Pinpoint the cell where the given text exists, returning its (X, Y) midpoint coordinate. 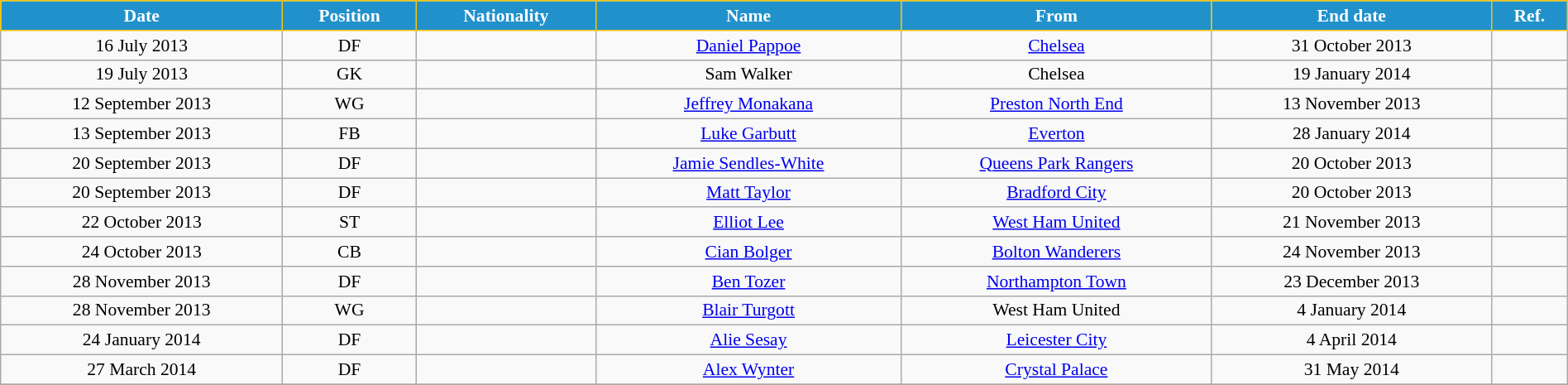
From (1057, 16)
Alex Wynter (748, 370)
4 January 2014 (1351, 310)
Ben Tozer (748, 282)
Blair Turgott (748, 310)
12 September 2013 (142, 104)
Nationality (506, 16)
Preston North End (1057, 104)
16 July 2013 (142, 46)
Ref. (1530, 16)
Matt Taylor (748, 193)
21 November 2013 (1351, 223)
Jamie Sendles-White (748, 163)
Bradford City (1057, 193)
19 January 2014 (1351, 75)
27 March 2014 (142, 370)
Name (748, 16)
Elliot Lee (748, 223)
Position (350, 16)
Luke Garbutt (748, 134)
28 January 2014 (1351, 134)
FB (350, 134)
13 September 2013 (142, 134)
Date (142, 16)
31 May 2014 (1351, 370)
4 April 2014 (1351, 340)
Cian Bolger (748, 252)
24 November 2013 (1351, 252)
Daniel Pappoe (748, 46)
Everton (1057, 134)
GK (350, 75)
23 December 2013 (1351, 282)
22 October 2013 (142, 223)
Bolton Wanderers (1057, 252)
ST (350, 223)
Leicester City (1057, 340)
Jeffrey Monakana (748, 104)
Northampton Town (1057, 282)
24 October 2013 (142, 252)
19 July 2013 (142, 75)
31 October 2013 (1351, 46)
Queens Park Rangers (1057, 163)
Sam Walker (748, 75)
Alie Sesay (748, 340)
13 November 2013 (1351, 104)
CB (350, 252)
End date (1351, 16)
24 January 2014 (142, 340)
Crystal Palace (1057, 370)
